Locate the cell with the specified text and output its [x, y] center coordinate. 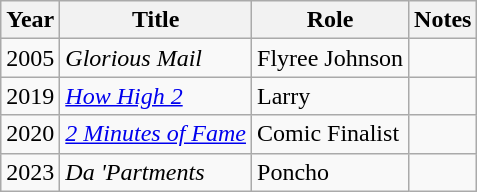
Flyree Johnson [330, 58]
Glorious Mail [156, 58]
2005 [30, 58]
How High 2 [156, 96]
Title [156, 20]
2019 [30, 96]
2020 [30, 134]
Larry [330, 96]
Year [30, 20]
2023 [30, 172]
Da 'Partments [156, 172]
Role [330, 20]
2 Minutes of Fame [156, 134]
Poncho [330, 172]
Notes [443, 20]
Comic Finalist [330, 134]
